Capture the cell that displays the provided text and extract its (X, Y) central coordinate. 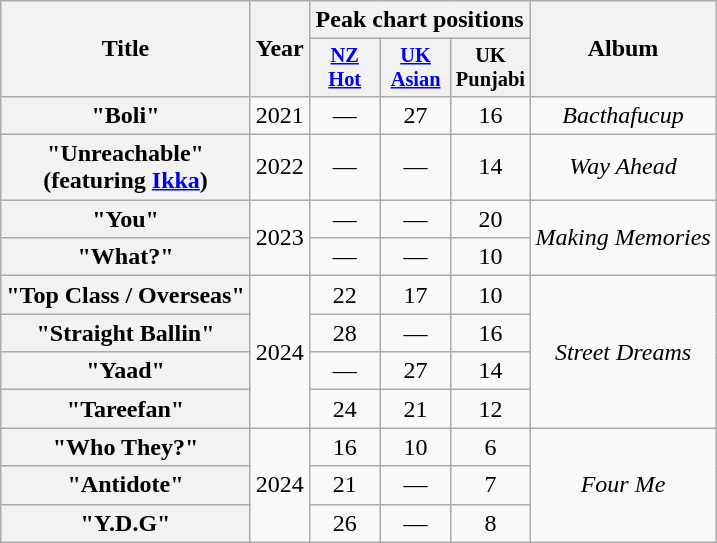
8 (490, 523)
"Antidote" (126, 485)
12 (490, 409)
Album (623, 49)
24 (344, 409)
"Y.D.G" (126, 523)
"Boli" (126, 115)
NZHot (344, 68)
2022 (280, 168)
"You" (126, 219)
"Yaad" (126, 371)
2021 (280, 115)
Title (126, 49)
Four Me (623, 485)
26 (344, 523)
28 (344, 333)
20 (490, 219)
22 (344, 295)
Bacthafucup (623, 115)
"Who They?" (126, 447)
"Unreachable"(featuring Ikka) (126, 168)
6 (490, 447)
"Straight Ballin" (126, 333)
Year (280, 49)
UKPunjabi (490, 68)
Peak chart positions (420, 20)
Way Ahead (623, 168)
7 (490, 485)
"Top Class / Overseas" (126, 295)
UKAsian (416, 68)
Making Memories (623, 238)
2023 (280, 238)
Street Dreams (623, 352)
"What?" (126, 257)
"Tareefan" (126, 409)
17 (416, 295)
